Return the [x, y] coordinate for the center point of the cell that contains the specified text.  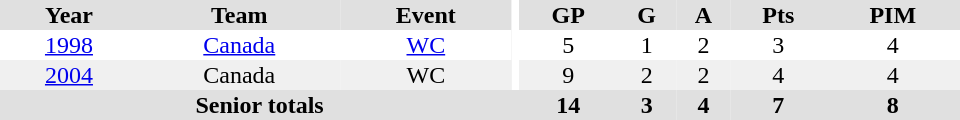
8 [893, 105]
Event [426, 15]
Year [69, 15]
Pts [778, 15]
GP [568, 15]
Team [240, 15]
7 [778, 105]
1998 [69, 45]
5 [568, 45]
G [646, 15]
9 [568, 75]
2004 [69, 75]
14 [568, 105]
1 [646, 45]
A [704, 15]
PIM [893, 15]
Senior totals [260, 105]
